Scan for the cell matching the given text and deliver its (x, y) coordinate at center. 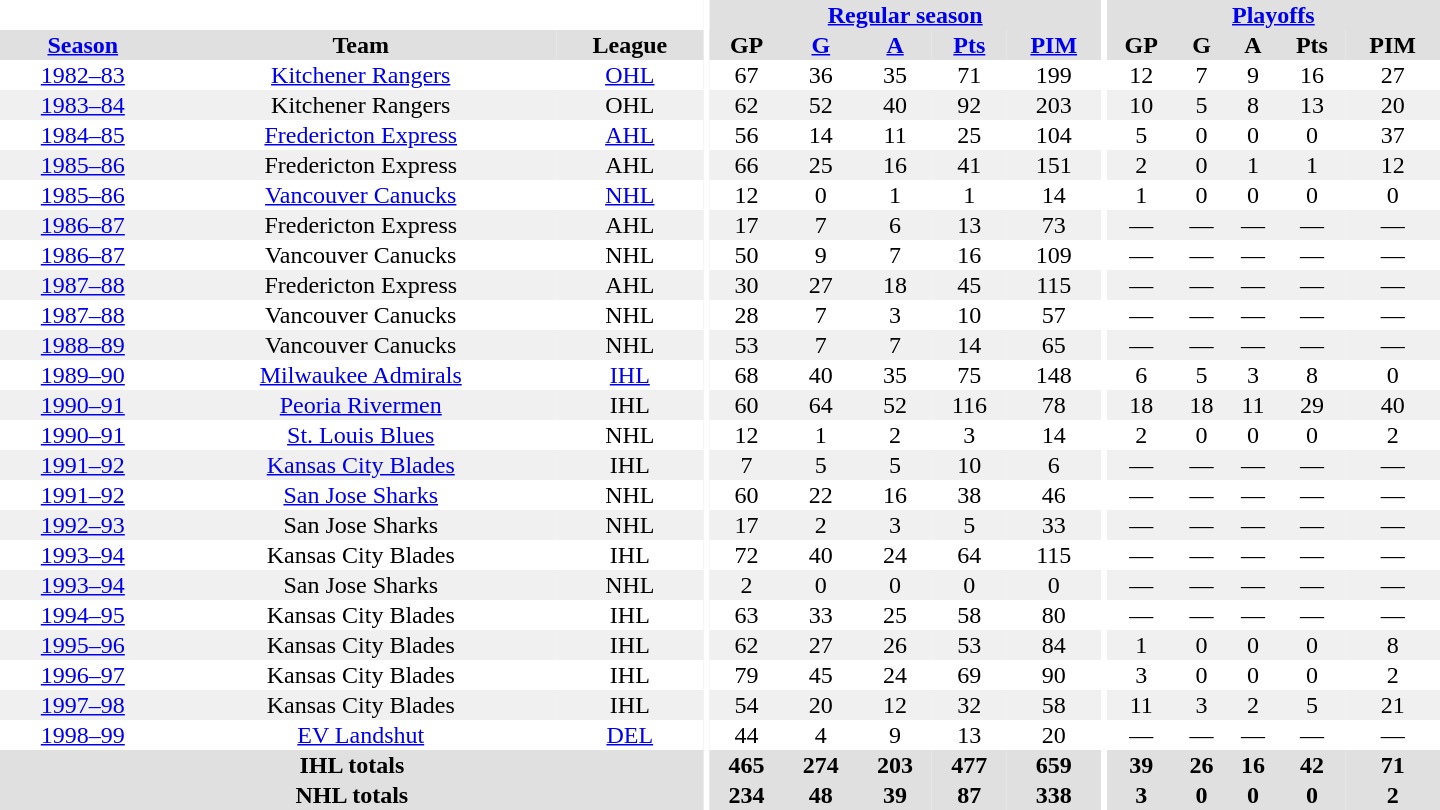
80 (1054, 615)
44 (746, 735)
75 (969, 375)
54 (746, 705)
50 (746, 255)
21 (1392, 705)
League (630, 45)
79 (746, 675)
48 (821, 795)
Playoffs (1274, 15)
1995–96 (83, 645)
37 (1392, 135)
NHL totals (352, 795)
28 (746, 315)
63 (746, 615)
IHL totals (352, 765)
22 (821, 495)
90 (1054, 675)
151 (1054, 165)
42 (1312, 765)
1982–83 (83, 75)
57 (1054, 315)
Team (361, 45)
477 (969, 765)
87 (969, 795)
92 (969, 105)
1996–97 (83, 675)
659 (1054, 765)
1989–90 (83, 375)
78 (1054, 405)
338 (1054, 795)
4 (821, 735)
St. Louis Blues (361, 435)
68 (746, 375)
1994–95 (83, 615)
148 (1054, 375)
1997–98 (83, 705)
66 (746, 165)
56 (746, 135)
32 (969, 705)
Milwaukee Admirals (361, 375)
72 (746, 555)
Season (83, 45)
29 (1312, 405)
84 (1054, 645)
199 (1054, 75)
46 (1054, 495)
1998–99 (83, 735)
69 (969, 675)
104 (1054, 135)
1992–93 (83, 525)
Regular season (905, 15)
116 (969, 405)
1983–84 (83, 105)
36 (821, 75)
41 (969, 165)
DEL (630, 735)
109 (1054, 255)
1984–85 (83, 135)
38 (969, 495)
Peoria Rivermen (361, 405)
67 (746, 75)
234 (746, 795)
EV Landshut (361, 735)
65 (1054, 345)
1988–89 (83, 345)
73 (1054, 225)
274 (821, 765)
30 (746, 285)
465 (746, 765)
